Determine the (X, Y) coordinate at the center of the cell enclosing the given text.  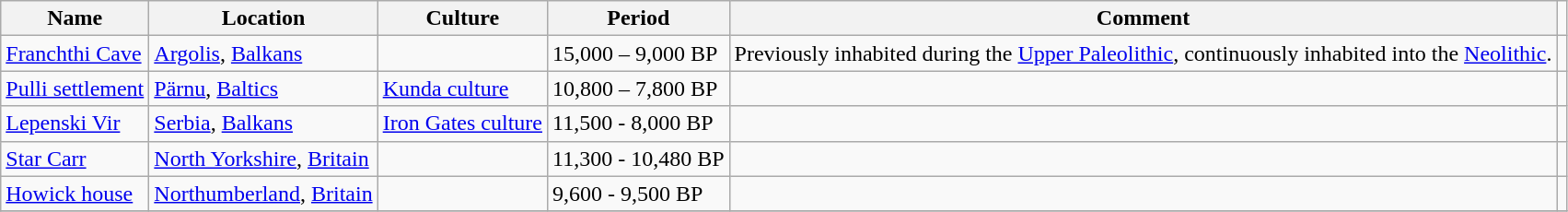
Comment (1144, 18)
Pulli settlement (75, 88)
North Yorkshire, Britain (263, 159)
Culture (462, 18)
Kunda culture (462, 88)
10,800 – 7,800 BP (638, 88)
Howick house (75, 194)
Argolis, Balkans (263, 53)
Pärnu, Baltics (263, 88)
Serbia, Balkans (263, 124)
15,000 – 9,000 BP (638, 53)
Location (263, 18)
9,600 - 9,500 BP (638, 194)
Name (75, 18)
Iron Gates culture (462, 124)
Period (638, 18)
11,500 - 8,000 BP (638, 124)
Star Carr (75, 159)
Previously inhabited during the Upper Paleolithic, continuously inhabited into the Neolithic. (1144, 53)
Lepenski Vir (75, 124)
Franchthi Cave (75, 53)
11,300 - 10,480 BP (638, 159)
Northumberland, Britain (263, 194)
